Output the (X, Y) coordinate of the center of the cell containing the given text.  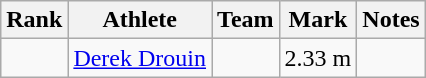
Athlete (140, 20)
Rank (34, 20)
Team (246, 20)
Derek Drouin (140, 58)
Notes (391, 20)
Mark (318, 20)
2.33 m (318, 58)
